Find where the given text appears and provide that cell's center as (x, y) coordinate. 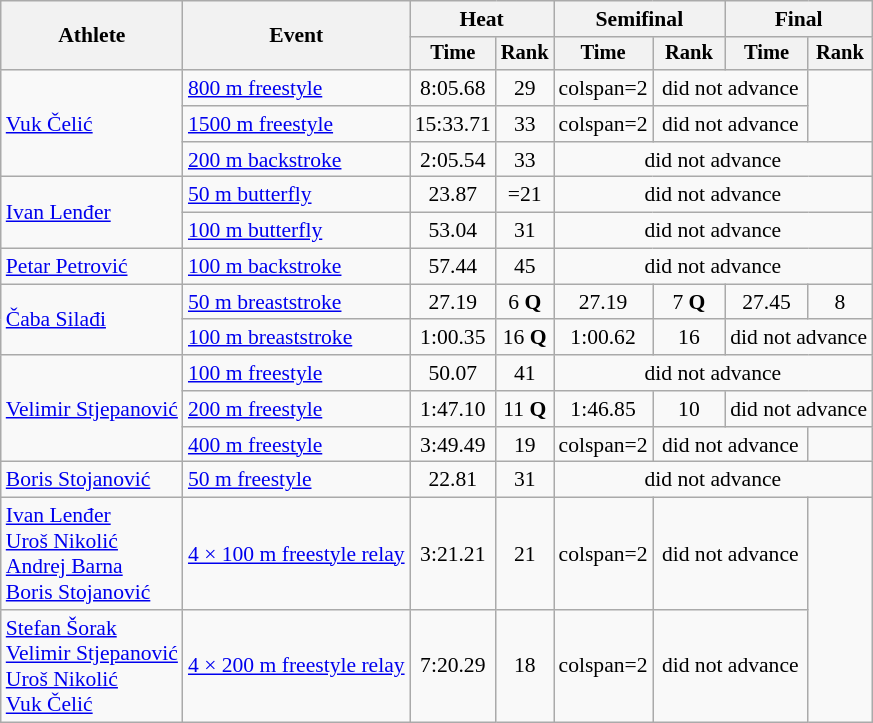
Petar Petrović (92, 267)
57.44 (453, 267)
41 (525, 373)
100 m backstroke (296, 267)
1:00.62 (604, 338)
Boris Stojanović (92, 480)
100 m freestyle (296, 373)
10 (690, 409)
3:21.21 (453, 554)
6 Q (525, 302)
16 Q (525, 338)
Vuk Čelić (92, 124)
50 m butterfly (296, 195)
Final (798, 19)
Athlete (92, 36)
2:05.54 (453, 160)
Event (296, 36)
4 × 100 m freestyle relay (296, 554)
18 (525, 666)
45 (525, 267)
Velimir Stjepanović (92, 408)
1:47.10 (453, 409)
Čaba Silađi (92, 320)
21 (525, 554)
800 m freestyle (296, 88)
1:46.85 (604, 409)
Ivan Lenđer (92, 212)
16 (690, 338)
400 m freestyle (296, 445)
8 (840, 302)
53.04 (453, 231)
29 (525, 88)
100 m breaststroke (296, 338)
1500 m freestyle (296, 124)
1:00.35 (453, 338)
Heat (482, 19)
50.07 (453, 373)
23.87 (453, 195)
=21 (525, 195)
200 m freestyle (296, 409)
50 m breaststroke (296, 302)
50 m freestyle (296, 480)
8:05.68 (453, 88)
Semifinal (640, 19)
22.81 (453, 480)
27.45 (766, 302)
Stefan ŠorakVelimir StjepanovićUroš NikolićVuk Čelić (92, 666)
3:49.49 (453, 445)
100 m butterfly (296, 231)
15:33.71 (453, 124)
4 × 200 m freestyle relay (296, 666)
Ivan LenđerUroš NikolićAndrej BarnaBoris Stojanović (92, 554)
7:20.29 (453, 666)
11 Q (525, 409)
200 m backstroke (296, 160)
7 Q (690, 302)
19 (525, 445)
